For the text-containing cell, return its midpoint in (X, Y) coordinate format. 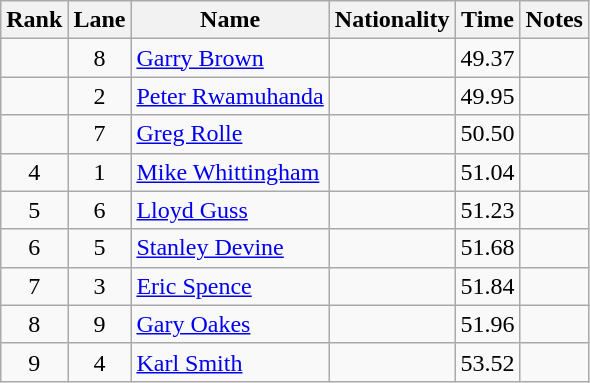
Lane (100, 20)
2 (100, 96)
Notes (554, 20)
49.95 (488, 96)
50.50 (488, 134)
3 (100, 286)
Eric Spence (230, 286)
51.96 (488, 324)
51.23 (488, 210)
51.84 (488, 286)
Gary Oakes (230, 324)
Rank (34, 20)
53.52 (488, 362)
Time (488, 20)
51.68 (488, 248)
51.04 (488, 172)
Mike Whittingham (230, 172)
Lloyd Guss (230, 210)
Karl Smith (230, 362)
Name (230, 20)
Greg Rolle (230, 134)
Garry Brown (230, 58)
1 (100, 172)
Peter Rwamuhanda (230, 96)
49.37 (488, 58)
Nationality (392, 20)
Stanley Devine (230, 248)
